Capture the cell that displays the provided text and extract its (X, Y) central coordinate. 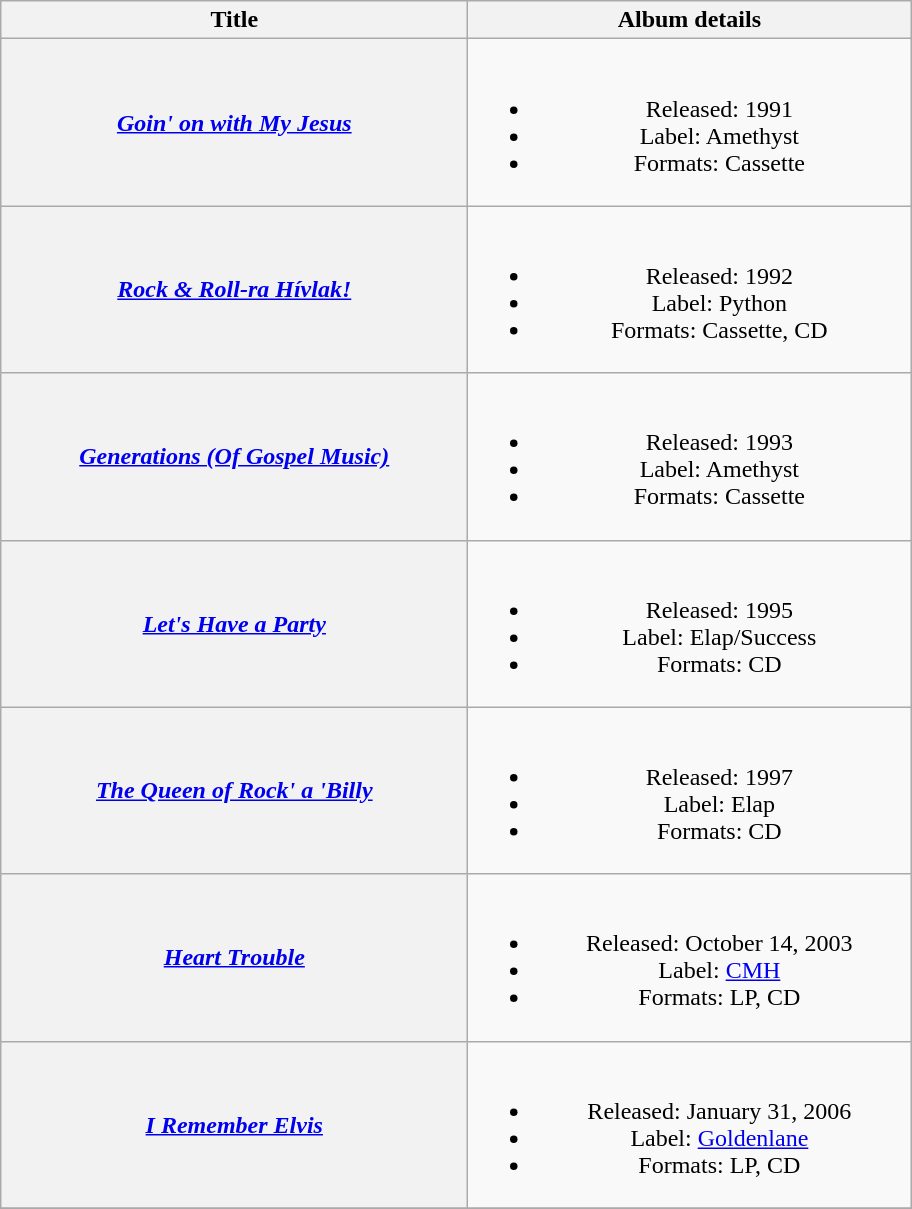
Released: January 31, 2006Label: GoldenlaneFormats: LP, CD (690, 1124)
Released: 1993Label: AmethystFormats: Cassette (690, 456)
Released: 1997Label: ElapFormats: CD (690, 790)
I Remember Elvis (234, 1124)
Let's Have a Party (234, 624)
Released: 1991Label: AmethystFormats: Cassette (690, 122)
Generations (Of Gospel Music) (234, 456)
Released: October 14, 2003Label: CMHFormats: LP, CD (690, 958)
Heart Trouble (234, 958)
Goin' on with My Jesus (234, 122)
The Queen of Rock' a 'Billy (234, 790)
Rock & Roll-ra Hívlak! (234, 290)
Released: 1992Label: PythonFormats: Cassette, CD (690, 290)
Title (234, 20)
Album details (690, 20)
Released: 1995Label: Elap/SuccessFormats: CD (690, 624)
